Pinpoint the cell where the given text exists, returning its [X, Y] midpoint coordinate. 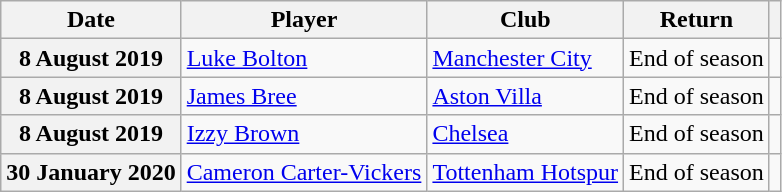
Manchester City [526, 58]
Luke Bolton [304, 58]
Aston Villa [526, 96]
Date [91, 20]
30 January 2020 [91, 172]
Cameron Carter-Vickers [304, 172]
Chelsea [526, 134]
Izzy Brown [304, 134]
Return [697, 20]
James Bree [304, 96]
Tottenham Hotspur [526, 172]
Club [526, 20]
Player [304, 20]
